Scan for the cell matching the given text and deliver its (X, Y) coordinate at center. 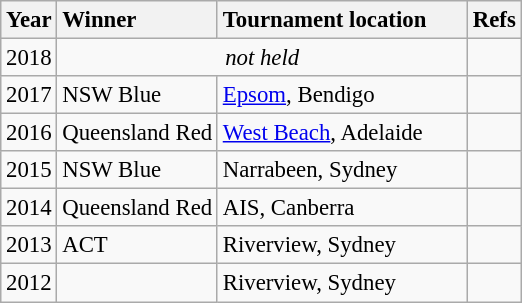
2017 (29, 95)
Winner (138, 20)
Refs (494, 20)
2012 (29, 283)
Narrabeen, Sydney (342, 170)
Tournament location (342, 20)
AIS, Canberra (342, 208)
Epsom, Bendigo (342, 95)
2018 (29, 58)
ACT (138, 245)
2015 (29, 170)
West Beach, Adelaide (342, 133)
not held (262, 58)
2016 (29, 133)
2014 (29, 208)
Year (29, 20)
2013 (29, 245)
